Search for the cell housing the specified text and yield its [x, y] center coordinate. 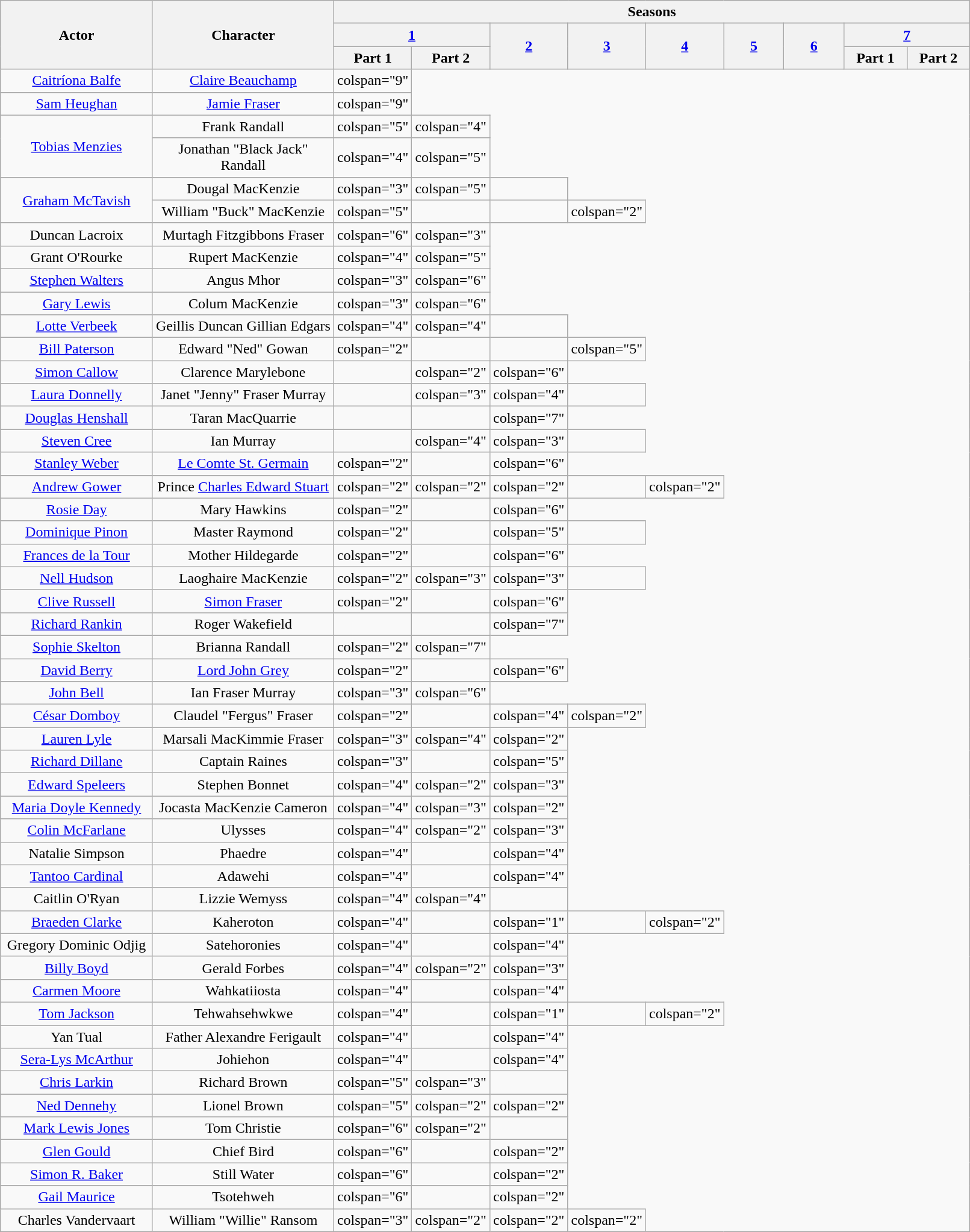
John Bell [77, 693]
Frank Randall [243, 126]
Lionel Brown [243, 1106]
Murtagh Fitzgibbons Fraser [243, 234]
Carmen Moore [77, 991]
Simon Fraser [243, 601]
Captain Raines [243, 762]
Still Water [243, 1174]
Tom Christie [243, 1128]
1 [412, 35]
Le Comte St. Germain [243, 464]
Braeden Clarke [77, 922]
Ned Dennehy [77, 1106]
Sophie Skelton [77, 647]
Andrew Gower [77, 487]
Satehoronies [243, 945]
Nell Hudson [77, 578]
Tsotehweh [243, 1197]
Ian Murray [243, 441]
Wahkatiiosta [243, 991]
William "Buck" MacKenzie [243, 211]
Gerald Forbes [243, 968]
4 [685, 46]
Stephen Bonnet [243, 785]
Lauren Lyle [77, 739]
Jocasta MacKenzie Cameron [243, 807]
Taran MacQuarrie [243, 418]
Maria Doyle Kennedy [77, 807]
Laoghaire MacKenzie [243, 578]
Frances de la Tour [77, 555]
Prince Charles Edward Stuart [243, 487]
Roger Wakefield [243, 624]
Ian Fraser Murray [243, 693]
Bill Paterson [77, 349]
Lizzie Wemyss [243, 899]
Richard Dillane [77, 762]
Tom Jackson [77, 1013]
Natalie Simpson [77, 853]
Geillis Duncan Gillian Edgars [243, 326]
Angus Mhor [243, 280]
Mark Lewis Jones [77, 1128]
Steven Cree [77, 441]
Graham McTavish [77, 200]
6 [814, 46]
Master Raymond [243, 532]
2 [529, 46]
Rosie Day [77, 509]
Kaheroton [243, 922]
Lotte Verbeek [77, 326]
Lord John Grey [243, 670]
Simon Callow [77, 372]
Rupert MacKenzie [243, 257]
Richard Brown [243, 1083]
Gary Lewis [77, 303]
Tehwahsehwkwe [243, 1013]
Grant O'Rourke [77, 257]
Duncan Lacroix [77, 234]
Laura Donnelly [77, 395]
Tobias Menzies [77, 146]
Clarence Marylebone [243, 372]
Sera-Lys McArthur [77, 1060]
Janet "Jenny" Fraser Murray [243, 395]
Tantoo Cardinal [77, 876]
Simon R. Baker [77, 1174]
3 [607, 46]
Colum MacKenzie [243, 303]
Dominique Pinon [77, 532]
Ulysses [243, 830]
Caitríona Balfe [77, 81]
William "Willie" Ransom [243, 1220]
7 [907, 35]
César Domboy [77, 716]
Phaedre [243, 853]
Adawehi [243, 876]
5 [754, 46]
Character [243, 35]
Claudel "Fergus" Fraser [243, 716]
Billy Boyd [77, 968]
Father Alexandre Ferigault [243, 1036]
Stanley Weber [77, 464]
Douglas Henshall [77, 418]
Jamie Fraser [243, 104]
Chris Larkin [77, 1083]
David Berry [77, 670]
Brianna Randall [243, 647]
Stephen Walters [77, 280]
Chief Bird [243, 1151]
Sam Heughan [77, 104]
Richard Rankin [77, 624]
Clive Russell [77, 601]
Yan Tual [77, 1036]
Charles Vandervaart [77, 1220]
Edward "Ned" Gowan [243, 349]
Mary Hawkins [243, 509]
Colin McFarlane [77, 830]
Actor [77, 35]
Gail Maurice [77, 1197]
Johiehon [243, 1060]
Jonathan "Black Jack" Randall [243, 158]
Mother Hildegarde [243, 555]
Caitlin O'Ryan [77, 899]
Gregory Dominic Odjig [77, 945]
Seasons [651, 12]
Claire Beauchamp [243, 81]
Dougal MacKenzie [243, 188]
Glen Gould [77, 1151]
Edward Speleers [77, 785]
Marsali MacKimmie Fraser [243, 739]
